Provide the [x, y] coordinate of the cell's center where the given text is located.  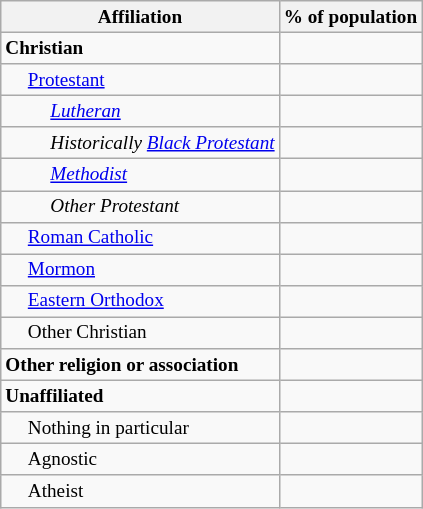
Other Christian [140, 333]
Atheist [140, 491]
Roman Catholic [140, 238]
Affiliation [140, 17]
Lutheran [140, 111]
Mormon [140, 270]
% of population [350, 17]
Christian [140, 48]
Historically Black Protestant [140, 143]
Methodist [140, 175]
Other Protestant [140, 206]
Other religion or association [140, 365]
Agnostic [140, 460]
Protestant [140, 80]
Unaffiliated [140, 396]
Nothing in particular [140, 428]
Eastern Orthodox [140, 301]
